Capture the cell that displays the provided text and extract its (X, Y) central coordinate. 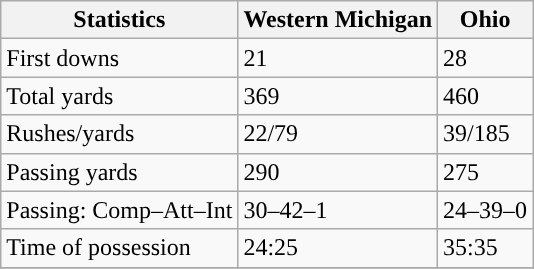
Rushes/yards (120, 134)
369 (338, 96)
22/79 (338, 134)
39/185 (486, 134)
Statistics (120, 20)
Time of possession (120, 248)
30–42–1 (338, 210)
Ohio (486, 20)
First downs (120, 58)
275 (486, 172)
24–39–0 (486, 210)
28 (486, 58)
460 (486, 96)
Passing yards (120, 172)
290 (338, 172)
Total yards (120, 96)
24:25 (338, 248)
Passing: Comp–Att–Int (120, 210)
35:35 (486, 248)
21 (338, 58)
Western Michigan (338, 20)
